Scan for the cell matching the given text and deliver its [x, y] coordinate at center. 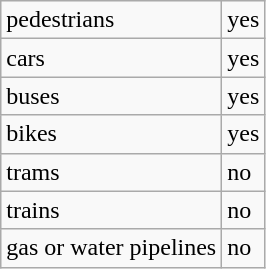
bikes [112, 134]
gas or water pipelines [112, 248]
trains [112, 210]
buses [112, 96]
trams [112, 172]
pedestrians [112, 20]
cars [112, 58]
